Find where the given text appears and provide that cell's center as [X, Y] coordinate. 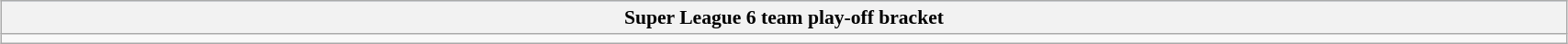
Super League 6 team play-off bracket [784, 17]
